From the cell containing the given text, extract its center point as (X, Y) coordinate. 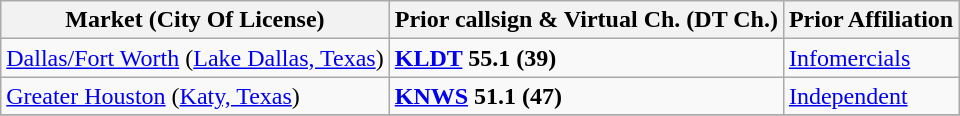
Dallas/Fort Worth (Lake Dallas, Texas) (195, 58)
Independent (870, 96)
KNWS 51.1 (47) (586, 96)
KLDT 55.1 (39) (586, 58)
Infomercials (870, 58)
Greater Houston (Katy, Texas) (195, 96)
Prior callsign & Virtual Ch. (DT Ch.) (586, 20)
Prior Affiliation (870, 20)
Market (City Of License) (195, 20)
